Provide the (x, y) coordinate of the cell's center where the given text is located.  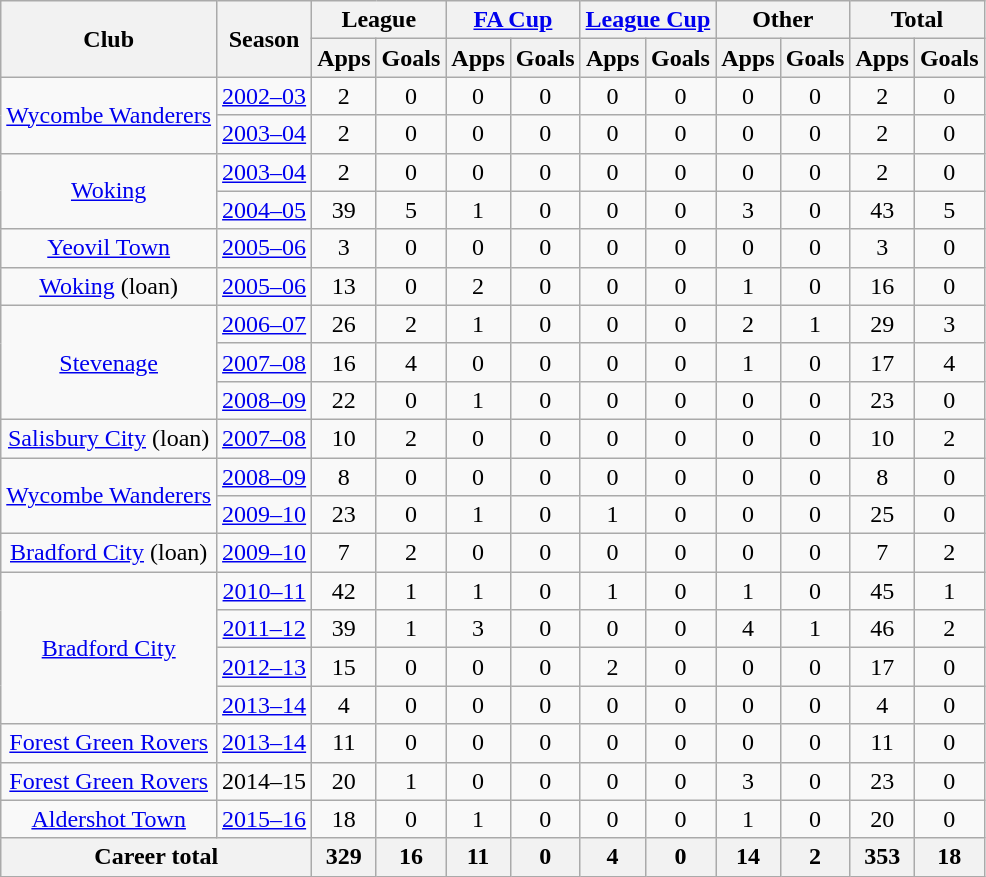
43 (882, 210)
Salisbury City (loan) (109, 438)
2015–16 (264, 819)
Woking (loan) (109, 286)
45 (882, 591)
League Cup (648, 20)
Bradford City (loan) (109, 553)
329 (344, 857)
26 (344, 324)
Stevenage (109, 362)
42 (344, 591)
Total (917, 20)
Aldershot Town (109, 819)
Club (109, 39)
2012–13 (264, 667)
Bradford City (109, 648)
14 (748, 857)
Yeovil Town (109, 248)
League (379, 20)
22 (344, 400)
25 (882, 515)
46 (882, 629)
Woking (109, 191)
29 (882, 324)
FA Cup (513, 20)
2010–11 (264, 591)
Career total (156, 857)
2004–05 (264, 210)
353 (882, 857)
2006–07 (264, 324)
Season (264, 39)
2014–15 (264, 781)
15 (344, 667)
13 (344, 286)
2011–12 (264, 629)
2002–03 (264, 96)
Other (783, 20)
